Capture the cell that displays the provided text and extract its [X, Y] central coordinate. 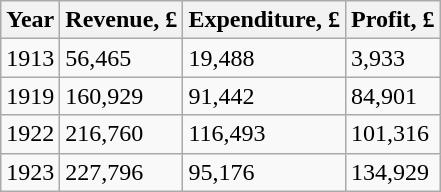
116,493 [264, 134]
1922 [30, 134]
134,929 [394, 172]
Revenue, £ [122, 20]
101,316 [394, 134]
1923 [30, 172]
3,933 [394, 58]
Profit, £ [394, 20]
95,176 [264, 172]
160,929 [122, 96]
Expenditure, £ [264, 20]
227,796 [122, 172]
56,465 [122, 58]
1919 [30, 96]
1913 [30, 58]
91,442 [264, 96]
Year [30, 20]
84,901 [394, 96]
19,488 [264, 58]
216,760 [122, 134]
